Provide the (X, Y) coordinate of the cell's center where the given text is located.  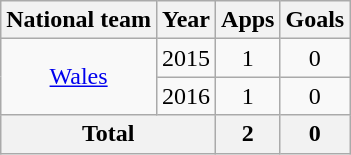
2 (248, 134)
Goals (315, 20)
2016 (186, 96)
Year (186, 20)
2015 (186, 58)
Wales (79, 77)
Total (108, 134)
National team (79, 20)
Apps (248, 20)
